Return (x, y) of the center of cell containing provided text 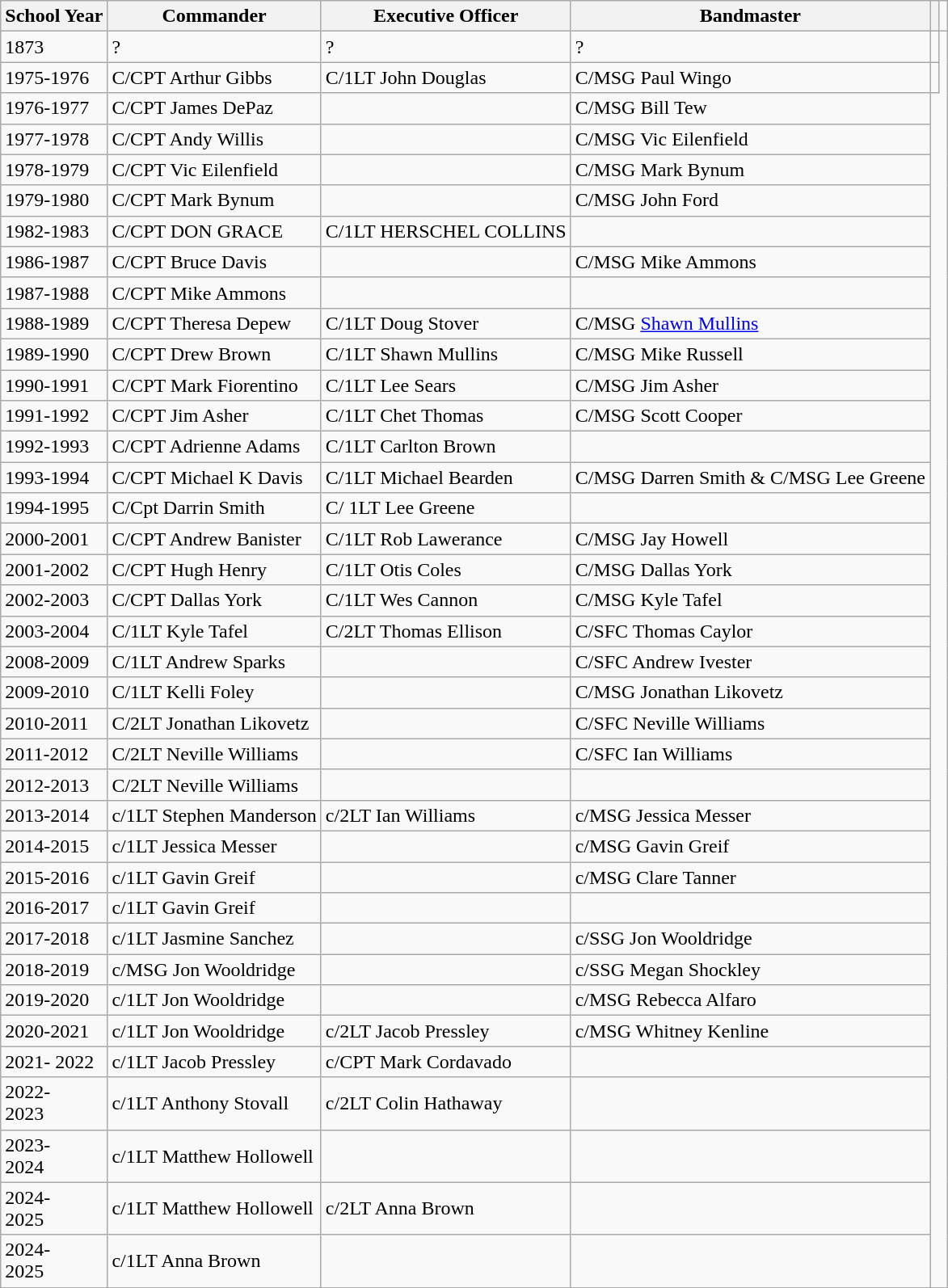
School Year (54, 16)
C/1LT Kyle Tafel (214, 631)
C/1LT Lee Sears (446, 385)
C/1LT Andrew Sparks (214, 662)
1988-1989 (54, 323)
C/MSG Mike Ammons (750, 262)
2003-2004 (54, 631)
C/1LT Carlton Brown (446, 447)
C/2LT Jonathan Likovetz (214, 723)
c/1LT Anthony Stovall (214, 1104)
C/MSG Dallas York (750, 570)
C/CPT Dallas York (214, 600)
1977-1978 (54, 139)
2015-2016 (54, 877)
C/CPT Mark Fiorentino (214, 385)
C/MSG Darren Smith & C/MSG Lee Greene (750, 478)
2010-2011 (54, 723)
C/MSG Bill Tew (750, 108)
1978-1979 (54, 170)
C/1LT HERSCHEL COLLINS (446, 231)
2021- 2022 (54, 1062)
2009-2010 (54, 692)
C/MSG Jay Howell (750, 539)
1976-1977 (54, 108)
c/2LT Colin Hathaway (446, 1104)
2018-2019 (54, 970)
C/1LT Chet Thomas (446, 416)
C/SFC Ian Williams (750, 754)
C/MSG Shawn Mullins (750, 323)
c/MSG Rebecca Alfaro (750, 1000)
C/CPT Michael K Davis (214, 478)
1986-1987 (54, 262)
c/MSG Clare Tanner (750, 877)
1990-1991 (54, 385)
2017-2018 (54, 939)
C/CPT Theresa Depew (214, 323)
C/1LT Rob Lawerance (446, 539)
C/SFC Andrew Ivester (750, 662)
c/1LT Jessica Messer (214, 846)
1975-1976 (54, 78)
C/CPT Vic Eilenfield (214, 170)
C/CPT Arthur Gibbs (214, 78)
C/2LT Thomas Ellison (446, 631)
C/CPT Bruce Davis (214, 262)
2001-2002 (54, 570)
c/2LT Jacob Pressley (446, 1031)
2008-2009 (54, 662)
2014-2015 (54, 846)
C/SFC Neville Williams (750, 723)
2023-2024 (54, 1155)
1873 (54, 47)
C/1LT Otis Coles (446, 570)
C/MSG Jim Asher (750, 385)
C/CPT Mike Ammons (214, 293)
1991-1992 (54, 416)
C/CPT Drew Brown (214, 354)
1987-1988 (54, 293)
C/CPT Andrew Banister (214, 539)
2011-2012 (54, 754)
C/MSG Mark Bynum (750, 170)
c/MSG Jessica Messer (750, 815)
2013-2014 (54, 815)
C/MSG Vic Eilenfield (750, 139)
1982-1983 (54, 231)
C/CPT Hugh Henry (214, 570)
C/CPT Andy Willis (214, 139)
C/MSG Kyle Tafel (750, 600)
2012-2013 (54, 785)
2000-2001 (54, 539)
C/1LT Michael Bearden (446, 478)
C/CPT Mark Bynum (214, 200)
c/CPT Mark Cordavado (446, 1062)
C/MSG Scott Cooper (750, 416)
1993-1994 (54, 478)
2016-2017 (54, 908)
C/MSG John Ford (750, 200)
c/SSG Megan Shockley (750, 970)
1989-1990 (54, 354)
1979-1980 (54, 200)
C/CPT James DePaz (214, 108)
2019-2020 (54, 1000)
C/1LT John Douglas (446, 78)
c/2LT Anna Brown (446, 1209)
C/1LT Doug Stover (446, 323)
c/1LT Jacob Pressley (214, 1062)
C/CPT Jim Asher (214, 416)
c/2LT Ian Williams (446, 815)
C/Cpt Darrin Smith (214, 508)
Executive Officer (446, 16)
C/1LT Kelli Foley (214, 692)
1994-1995 (54, 508)
c/SSG Jon Wooldridge (750, 939)
2020-2021 (54, 1031)
C/MSG Mike Russell (750, 354)
C/MSG Paul Wingo (750, 78)
1992-1993 (54, 447)
c/MSG Whitney Kenline (750, 1031)
c/MSG Jon Wooldridge (214, 970)
c/1LT Stephen Manderson (214, 815)
Bandmaster (750, 16)
c/1LT Anna Brown (214, 1261)
C/CPT DON GRACE (214, 231)
Commander (214, 16)
c/1LT Jasmine Sanchez (214, 939)
C/CPT Adrienne Adams (214, 447)
C/1LT Wes Cannon (446, 600)
2002-2003 (54, 600)
c/MSG Gavin Greif (750, 846)
C/ 1LT Lee Greene (446, 508)
C/1LT Shawn Mullins (446, 354)
C/MSG Jonathan Likovetz (750, 692)
2022-2023 (54, 1104)
C/SFC Thomas Caylor (750, 631)
